Return the (X, Y) coordinate for the center point of the cell that contains the specified text.  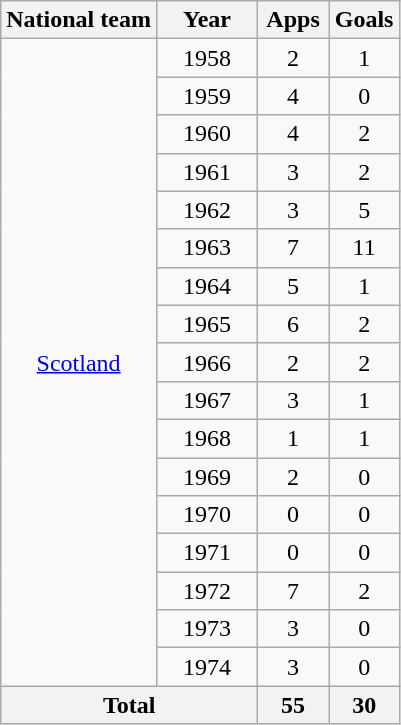
6 (294, 324)
1970 (206, 515)
55 (294, 705)
1971 (206, 553)
1963 (206, 248)
Apps (294, 20)
1966 (206, 362)
1972 (206, 591)
1958 (206, 58)
1974 (206, 667)
1962 (206, 210)
1968 (206, 438)
1961 (206, 172)
1973 (206, 629)
1959 (206, 96)
Year (206, 20)
30 (364, 705)
1969 (206, 477)
Scotland (79, 362)
National team (79, 20)
1965 (206, 324)
Total (130, 705)
1960 (206, 134)
1964 (206, 286)
Goals (364, 20)
1967 (206, 400)
11 (364, 248)
